Scan for the cell matching the given text and deliver its (X, Y) coordinate at center. 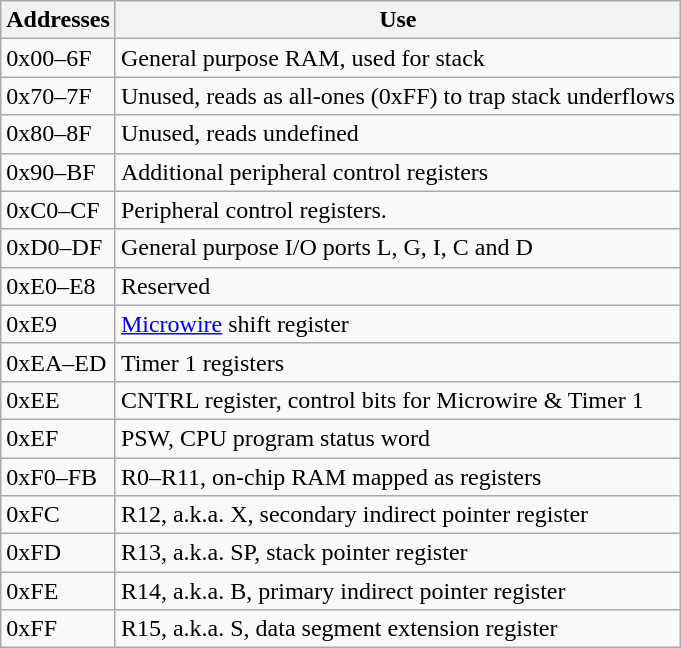
0x70–7F (58, 96)
R14, a.k.a. B, primary indirect pointer register (398, 591)
0xE9 (58, 324)
General purpose RAM, used for stack (398, 58)
Microwire shift register (398, 324)
0xEE (58, 400)
0x00–6F (58, 58)
0xD0–DF (58, 248)
0xEF (58, 438)
0xEA–ED (58, 362)
0xFF (58, 629)
Peripheral control registers. (398, 210)
Addresses (58, 20)
0xFC (58, 515)
Unused, reads undefined (398, 134)
Use (398, 20)
Reserved (398, 286)
R15, a.k.a. S, data segment extension register (398, 629)
Unused, reads as all-ones (0xFF) to trap stack underflows (398, 96)
PSW, CPU program status word (398, 438)
0xF0–FB (58, 477)
0x80–8F (58, 134)
R13, a.k.a. SP, stack pointer register (398, 553)
0xFD (58, 553)
Additional peripheral control registers (398, 172)
0xE0–E8 (58, 286)
CNTRL register, control bits for Microwire & Timer 1 (398, 400)
0xFE (58, 591)
R0–R11, on-chip RAM mapped as registers (398, 477)
General purpose I/O ports L, G, I, C and D (398, 248)
Timer 1 registers (398, 362)
0x90–BF (58, 172)
0xC0–CF (58, 210)
R12, a.k.a. X, secondary indirect pointer register (398, 515)
